Find where the given text appears and provide that cell's center as [X, Y] coordinate. 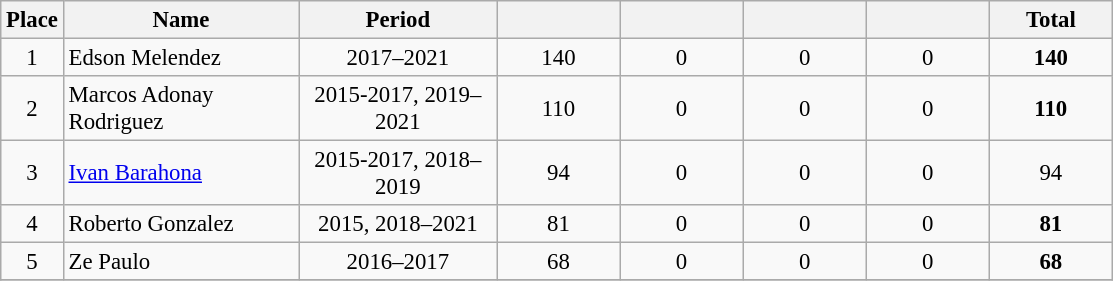
2015-2017, 2018–2019 [398, 174]
Marcos Adonay Rodriguez [181, 108]
5 [32, 262]
1 [32, 58]
4 [32, 224]
Ze Paulo [181, 262]
Period [398, 20]
Place [32, 20]
Roberto Gonzalez [181, 224]
2015-2017, 2019–2021 [398, 108]
3 [32, 174]
2017–2021 [398, 58]
2 [32, 108]
Total [1050, 20]
2015, 2018–2021 [398, 224]
Ivan Barahona [181, 174]
Name [181, 20]
2016–2017 [398, 262]
Edson Melendez [181, 58]
